Capture the cell that displays the provided text and extract its (x, y) central coordinate. 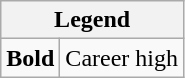
Career high (122, 58)
Bold (30, 58)
Legend (92, 20)
